Output the [x, y] coordinate of the center of the cell containing the given text.  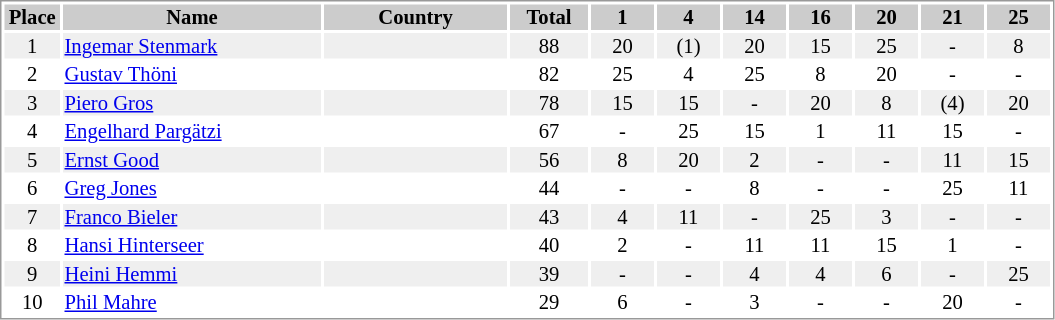
44 [549, 189]
56 [549, 160]
14 [754, 17]
16 [820, 17]
Country [416, 17]
21 [952, 17]
Ingemar Stenmark [192, 46]
9 [32, 274]
Hansi Hinterseer [192, 245]
29 [549, 303]
(1) [688, 46]
43 [549, 217]
78 [549, 103]
Ernst Good [192, 160]
Greg Jones [192, 189]
67 [549, 131]
88 [549, 46]
40 [549, 245]
Gustav Thöni [192, 75]
Heini Hemmi [192, 274]
5 [32, 160]
Place [32, 17]
Piero Gros [192, 103]
(4) [952, 103]
82 [549, 75]
7 [32, 217]
10 [32, 303]
Engelhard Pargätzi [192, 131]
Franco Bieler [192, 217]
Name [192, 17]
39 [549, 274]
Total [549, 17]
Phil Mahre [192, 303]
